Identify which cell holds the provided text, then report its [X, Y] central coordinate. 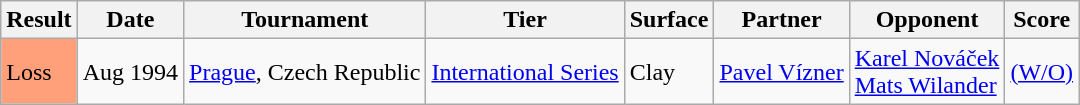
Surface [669, 20]
Pavel Vízner [782, 72]
International Series [525, 72]
Partner [782, 20]
Score [1042, 20]
(W/O) [1042, 72]
Karel Nováček Mats Wilander [927, 72]
Loss [39, 72]
Aug 1994 [130, 72]
Opponent [927, 20]
Result [39, 20]
Tournament [305, 20]
Tier [525, 20]
Clay [669, 72]
Date [130, 20]
Prague, Czech Republic [305, 72]
